Return the (x, y) coordinate for the center point of the cell that contains the specified text.  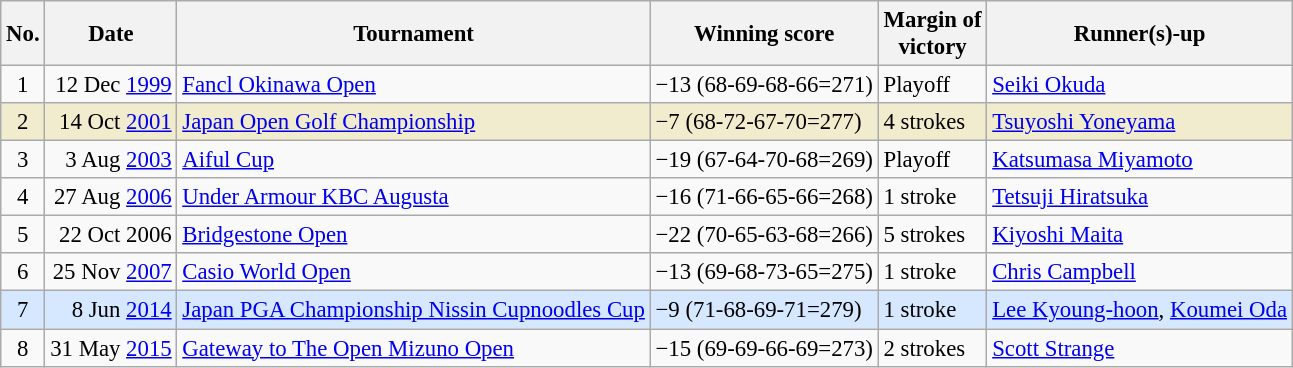
No. (23, 34)
5 (23, 235)
27 Aug 2006 (111, 197)
4 (23, 197)
Kiyoshi Maita (1140, 235)
Under Armour KBC Augusta (414, 197)
Chris Campbell (1140, 273)
Date (111, 34)
3 Aug 2003 (111, 160)
Margin ofvictory (932, 34)
Bridgestone Open (414, 235)
Tsuyoshi Yoneyama (1140, 122)
−15 (69-69-66-69=273) (764, 348)
Winning score (764, 34)
Tournament (414, 34)
Scott Strange (1140, 348)
−9 (71-68-69-71=279) (764, 310)
−16 (71-66-65-66=268) (764, 197)
Aiful Cup (414, 160)
Lee Kyoung-hoon, Koumei Oda (1140, 310)
2 strokes (932, 348)
−7 (68-72-67-70=277) (764, 122)
Gateway to The Open Mizuno Open (414, 348)
22 Oct 2006 (111, 235)
−22 (70-65-63-68=266) (764, 235)
Seiki Okuda (1140, 85)
Tetsuji Hiratsuka (1140, 197)
1 (23, 85)
6 (23, 273)
−13 (68-69-68-66=271) (764, 85)
Runner(s)-up (1140, 34)
25 Nov 2007 (111, 273)
31 May 2015 (111, 348)
5 strokes (932, 235)
−13 (69-68-73-65=275) (764, 273)
2 (23, 122)
Casio World Open (414, 273)
14 Oct 2001 (111, 122)
Fancl Okinawa Open (414, 85)
Katsumasa Miyamoto (1140, 160)
Japan PGA Championship Nissin Cupnoodles Cup (414, 310)
7 (23, 310)
8 (23, 348)
12 Dec 1999 (111, 85)
8 Jun 2014 (111, 310)
4 strokes (932, 122)
−19 (67-64-70-68=269) (764, 160)
3 (23, 160)
Japan Open Golf Championship (414, 122)
